Capture the cell that displays the provided text and extract its (X, Y) central coordinate. 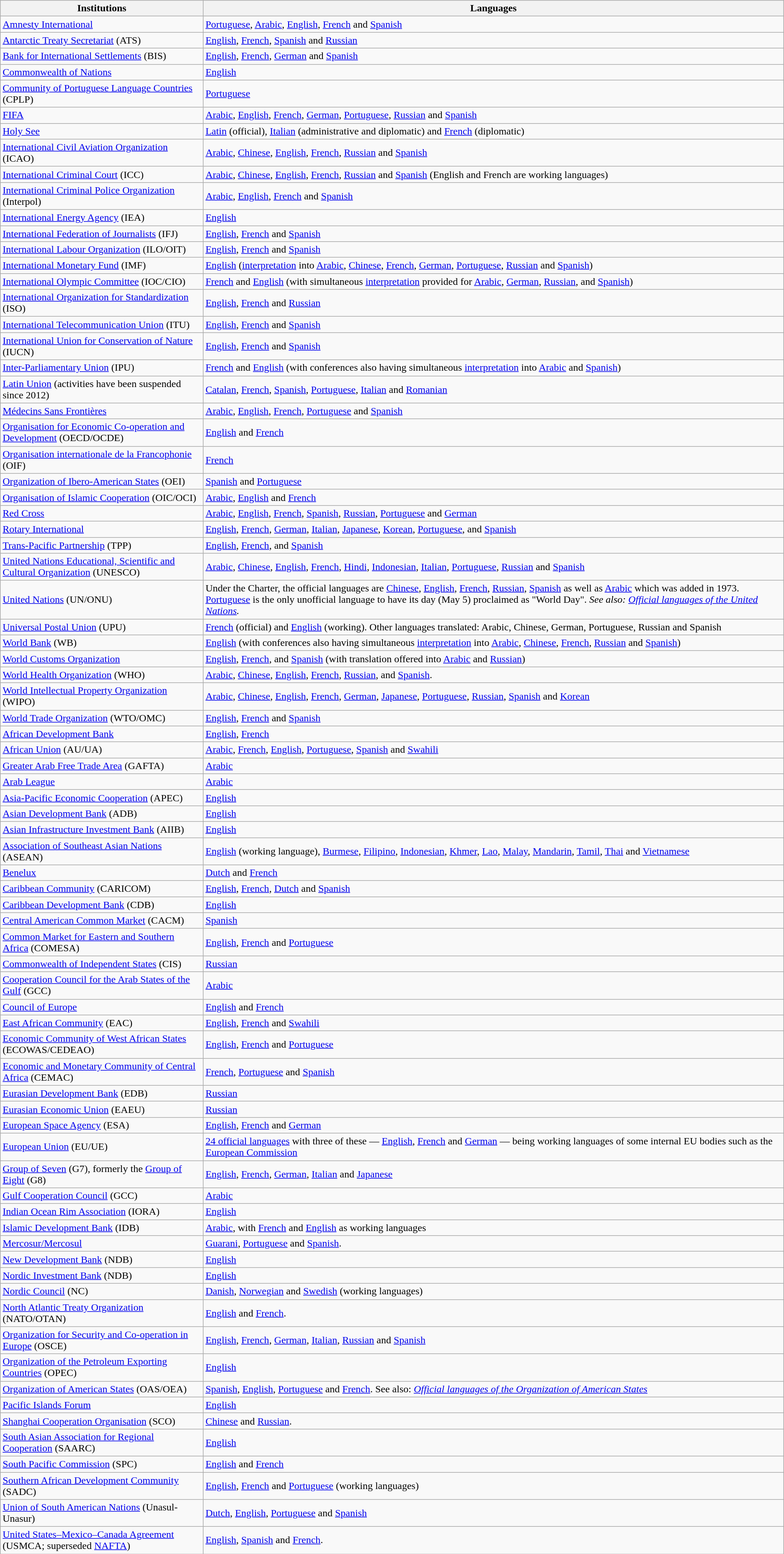
Holy See (102, 131)
Benelux (102, 873)
Organization of Ibero-American States (OEI) (102, 481)
Arabic, Chinese, English, French, German, Japanese, Portuguese, Russian, Spanish and Korean (493, 696)
Asian Development Bank (ADB) (102, 813)
Pacific Islands Forum (102, 1405)
Council of Europe (102, 1007)
Asia-Pacific Economic Cooperation (APEC) (102, 798)
French (official) and English (working). Other languages translated: Arabic, Chinese, German, Portuguese, Russian and Spanish (493, 627)
Eurasian Economic Union (EAEU) (102, 1109)
French (493, 460)
Southern African Development Community (SADC) (102, 1485)
Dutch, English, Portuguese and Spanish (493, 1513)
Caribbean Development Bank (CDB) (102, 905)
English, French and German (493, 1125)
English, French, German, Italian, Russian and Spanish (493, 1340)
Organisation internationale de la Francophonie (OIF) (102, 460)
Union of South American Nations (Unasul-Unasur) (102, 1513)
Languages (493, 8)
World Intellectual Property Organization (WIPO) (102, 696)
Arabic, English, French, German, Portuguese, Russian and Spanish (493, 115)
International Energy Agency (IEA) (102, 217)
European Space Agency (ESA) (102, 1125)
Arabic, Chinese, English, French, Russian and Spanish (493, 152)
Community of Portuguese Language Countries (CPLP) (102, 94)
English, French, German, Italian and Japanese (493, 1174)
Danish, Norwegian and Swedish (working languages) (493, 1291)
European Union (EU/UE) (102, 1147)
World Customs Organization (102, 659)
French, Portuguese and Spanish (493, 1071)
English, Spanish and French. (493, 1541)
English, French and Swahili (493, 1023)
Guarani, Portuguese and Spanish. (493, 1244)
East African Community (EAC) (102, 1023)
Commonwealth of Independent States (CIS) (102, 964)
Cooperation Council for the Arab States of the Gulf (GCC) (102, 985)
Institutions (102, 8)
Organization for Security and Co-operation in Europe (OSCE) (102, 1340)
Spanish (493, 921)
Latin Union (activities have been suspended since 2012) (102, 390)
Mercosur/Mercosul (102, 1244)
International Telecommunication Union (ITU) (102, 325)
Caribbean Community (CARICOM) (102, 889)
English, French and Portuguese (working languages) (493, 1485)
World Trade Organization (WTO/OMC) (102, 718)
Greater Arab Free Trade Area (GAFTA) (102, 766)
Economic Community of West African States (ECOWAS/CEDEAO) (102, 1045)
Catalan, French, Spanish, Portuguese, Italian and Romanian (493, 390)
French and English (with conferences also having simultaneous interpretation into Arabic and Spanish) (493, 368)
Arab League (102, 782)
Amnesty International (102, 24)
FIFA (102, 115)
United States–Mexico–Canada Agreement (USMCA; superseded NAFTA) (102, 1541)
Portuguese, Arabic, English, French and Spanish (493, 24)
World Bank (WB) (102, 643)
English (with conferences also having simultaneous interpretation into Arabic, Chinese, French, Russian and Spanish) (493, 643)
Central American Common Market (CACM) (102, 921)
English, French, Dutch and Spanish (493, 889)
Gulf Cooperation Council (GCC) (102, 1196)
Islamic Development Bank (IDB) (102, 1228)
Asian Infrastructure Investment Bank (AIIB) (102, 829)
English, French and Russian (493, 303)
English, French, German and Spanish (493, 56)
Indian Ocean Rim Association (IORA) (102, 1212)
Organisation of Islamic Cooperation (OIC/OCI) (102, 497)
Commonwealth of Nations (102, 72)
Arabic, with French and English as working languages (493, 1228)
International Criminal Police Organization (Interpol) (102, 196)
Antarctic Treaty Secretariat (ATS) (102, 40)
International Labour Organization (ILO/OIT) (102, 250)
English, French (493, 734)
South Pacific Commission (SPC) (102, 1464)
International Organization for Standardization (ISO) (102, 303)
International Monetary Fund (IMF) (102, 266)
International Civil Aviation Organization (ICAO) (102, 152)
Médecins Sans Frontières (102, 411)
Economic and Monetary Community of Central Africa (CEMAC) (102, 1071)
English, French, and Spanish (with translation offered into Arabic and Russian) (493, 659)
Arabic, English, French and Spanish (493, 196)
Arabic, Chinese, English, French, Russian, and Spanish. (493, 675)
Eurasian Development Bank (EDB) (102, 1093)
Organization of the Petroleum Exporting Countries (OPEC) (102, 1367)
United Nations Educational, Scientific and Cultural Organization (UNESCO) (102, 567)
Shanghai Cooperation Organisation (SCO) (102, 1421)
English (working language), Burmese, Filipino, Indonesian, Khmer, Lao, Malay, Mandarin, Tamil, Thai and Vietnamese (493, 851)
Spanish and Portuguese (493, 481)
English, French, German, Italian, Japanese, Korean, Portuguese, and Spanish (493, 529)
International Union for Conservation of Nature (IUCN) (102, 346)
English, French, Spanish and Russian (493, 40)
Spanish, English, Portuguese and French. See also: Official languages of the Organization of American States (493, 1389)
Arabic, English, French, Portuguese and Spanish (493, 411)
Arabic, Chinese, English, French, Russian and Spanish (English and French are working languages) (493, 174)
International Olympic Committee (IOC/CIO) (102, 281)
Arabic, English and French (493, 497)
Rotary International (102, 529)
Organisation for Economic Co-operation and Development (OECD/OCDE) (102, 432)
African Union (AU/UA) (102, 750)
Nordic Investment Bank (NDB) (102, 1275)
Latin (official), Italian (administrative and diplomatic) and French (diplomatic) (493, 131)
World Health Organization (WHO) (102, 675)
Chinese and Russian. (493, 1421)
English and French. (493, 1313)
New Development Bank (NDB) (102, 1260)
English, French, and Spanish (493, 545)
International Criminal Court (ICC) (102, 174)
Association of Southeast Asian Nations (ASEAN) (102, 851)
French and English (with simultaneous interpretation provided for Arabic, German, Russian, and Spanish) (493, 281)
Red Cross (102, 513)
Bank for International Settlements (BIS) (102, 56)
Portuguese (493, 94)
United Nations (UN/ONU) (102, 600)
Common Market for Eastern and Southern Africa (COMESA) (102, 942)
Inter-Parliamentary Union (IPU) (102, 368)
Group of Seven (G7), formerly the Group of Eight (G8) (102, 1174)
International Federation of Journalists (IFJ) (102, 233)
Trans-Pacific Partnership (TPP) (102, 545)
Organization of American States (OAS/OEA) (102, 1389)
English (interpretation into Arabic, Chinese, French, German, Portuguese, Russian and Spanish) (493, 266)
Universal Postal Union (UPU) (102, 627)
Arabic, Chinese, English, French, Hindi, Indonesian, Italian, Portuguese, Russian and Spanish (493, 567)
North Atlantic Treaty Organization (NATO/OTAN) (102, 1313)
Dutch and French (493, 873)
Arabic, English, French, Spanish, Russian, Portuguese and German (493, 513)
Arabic, French, English, Portuguese, Spanish and Swahili (493, 750)
Nordic Council (NC) (102, 1291)
South Asian Association for Regional Cooperation (SAARC) (102, 1443)
African Development Bank (102, 734)
